For the text-containing cell, return its midpoint in (X, Y) coordinate format. 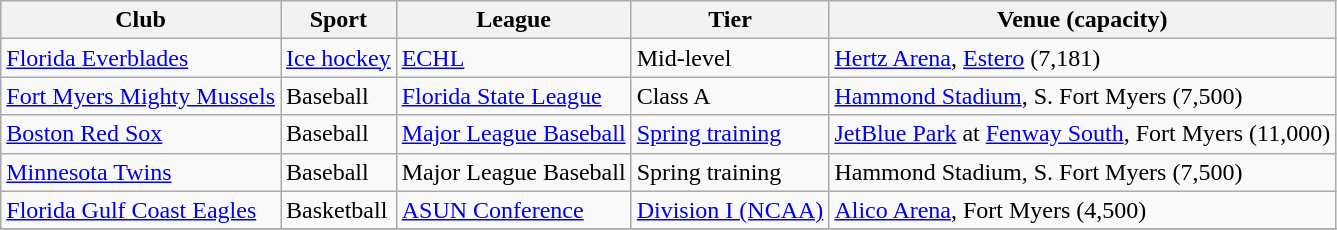
Division I (NCAA) (730, 210)
Minnesota Twins (141, 172)
League (514, 20)
JetBlue Park at Fenway South, Fort Myers (11,000) (1082, 134)
Class A (730, 96)
ASUN Conference (514, 210)
Mid-level (730, 58)
Basketball (338, 210)
Florida State League (514, 96)
Florida Everblades (141, 58)
Venue (capacity) (1082, 20)
Tier (730, 20)
ECHL (514, 58)
Club (141, 20)
Florida Gulf Coast Eagles (141, 210)
Boston Red Sox (141, 134)
Fort Myers Mighty Mussels (141, 96)
Alico Arena, Fort Myers (4,500) (1082, 210)
Ice hockey (338, 58)
Sport (338, 20)
Hertz Arena, Estero (7,181) (1082, 58)
